Scan for the cell matching the given text and deliver its (X, Y) coordinate at center. 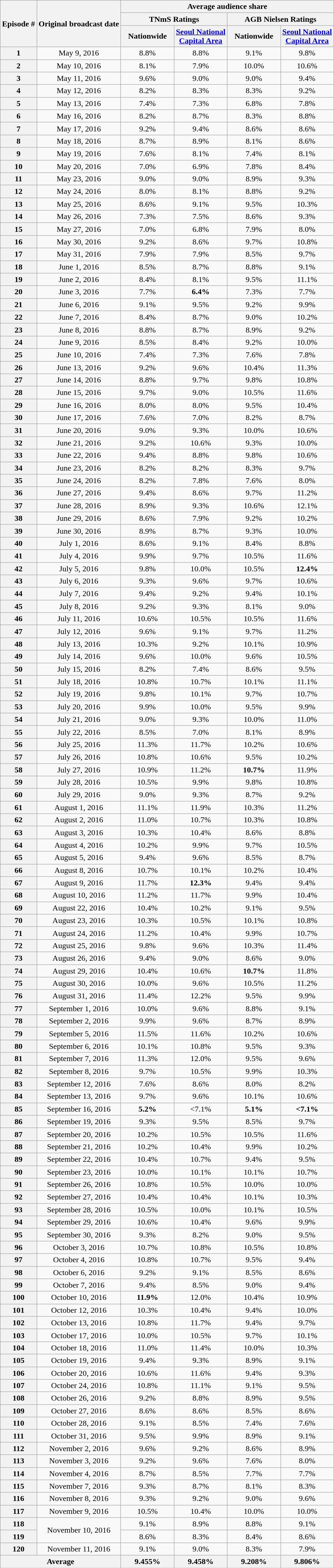
September 5, 2016 (79, 1034)
71 (19, 933)
54 (19, 719)
June 29, 2016 (79, 518)
75 (19, 983)
November 9, 2016 (79, 1511)
September 28, 2016 (79, 1210)
November 11, 2016 (79, 1549)
June 1, 2016 (79, 267)
November 8, 2016 (79, 1499)
July 14, 2016 (79, 657)
7.5% (201, 217)
115 (19, 1486)
88 (19, 1147)
October 13, 2016 (79, 1323)
41 (19, 556)
August 10, 2016 (79, 895)
26 (19, 368)
June 20, 2016 (79, 430)
34 (19, 468)
59 (19, 782)
August 3, 2016 (79, 833)
June 28, 2016 (79, 506)
47 (19, 631)
September 27, 2016 (79, 1197)
October 7, 2016 (79, 1285)
TNmS Ratings (174, 19)
50 (19, 669)
97 (19, 1260)
11.8% (307, 971)
September 16, 2016 (79, 1109)
30 (19, 418)
33 (19, 455)
May 20, 2016 (79, 166)
78 (19, 1021)
95 (19, 1235)
11.5% (147, 1034)
June 9, 2016 (79, 342)
May 25, 2016 (79, 204)
August 22, 2016 (79, 908)
37 (19, 506)
November 10, 2016 (79, 1530)
June 22, 2016 (79, 455)
10 (19, 166)
June 7, 2016 (79, 317)
September 13, 2016 (79, 1096)
9 (19, 154)
3 (19, 78)
12.2% (201, 996)
24 (19, 342)
July 26, 2016 (79, 757)
82 (19, 1071)
39 (19, 531)
17 (19, 254)
117 (19, 1511)
November 4, 2016 (79, 1474)
May 13, 2016 (79, 103)
August 2, 2016 (79, 820)
87 (19, 1134)
103 (19, 1335)
120 (19, 1549)
May 11, 2016 (79, 78)
9.455% (147, 1561)
May 10, 2016 (79, 66)
42 (19, 568)
119 (19, 1536)
57 (19, 757)
October 31, 2016 (79, 1436)
June 24, 2016 (79, 481)
12.3% (201, 883)
October 26, 2016 (79, 1398)
July 1, 2016 (79, 543)
November 2, 2016 (79, 1448)
92 (19, 1197)
69 (19, 908)
August 25, 2016 (79, 945)
51 (19, 682)
63 (19, 833)
October 3, 2016 (79, 1247)
49 (19, 657)
113 (19, 1461)
12 (19, 192)
72 (19, 945)
May 31, 2016 (79, 254)
5 (19, 103)
July 28, 2016 (79, 782)
12.4% (307, 568)
July 18, 2016 (79, 682)
45 (19, 606)
85 (19, 1109)
July 29, 2016 (79, 795)
104 (19, 1348)
July 7, 2016 (79, 594)
August 1, 2016 (79, 807)
99 (19, 1285)
7 (19, 128)
12.1% (307, 506)
June 2, 2016 (79, 279)
August 31, 2016 (79, 996)
48 (19, 644)
August 8, 2016 (79, 870)
14 (19, 217)
October 6, 2016 (79, 1272)
52 (19, 694)
60 (19, 795)
35 (19, 481)
118 (19, 1524)
109 (19, 1411)
October 12, 2016 (79, 1310)
October 10, 2016 (79, 1298)
June 23, 2016 (79, 468)
73 (19, 958)
June 30, 2016 (79, 531)
August 30, 2016 (79, 983)
1 (19, 53)
May 16, 2016 (79, 116)
July 27, 2016 (79, 770)
76 (19, 996)
October 24, 2016 (79, 1386)
31 (19, 430)
May 9, 2016 (79, 53)
September 19, 2016 (79, 1122)
6.4% (201, 292)
81 (19, 1059)
September 20, 2016 (79, 1134)
July 20, 2016 (79, 707)
114 (19, 1474)
Average audience share (227, 7)
5.2% (147, 1109)
July 13, 2016 (79, 644)
June 8, 2016 (79, 330)
28 (19, 393)
September 2, 2016 (79, 1021)
May 17, 2016 (79, 128)
16 (19, 242)
70 (19, 920)
110 (19, 1423)
5.1% (254, 1109)
27 (19, 380)
September 30, 2016 (79, 1235)
August 24, 2016 (79, 933)
38 (19, 518)
40 (19, 543)
July 21, 2016 (79, 719)
86 (19, 1122)
9.458% (201, 1561)
May 23, 2016 (79, 179)
July 25, 2016 (79, 744)
116 (19, 1499)
May 27, 2016 (79, 229)
65 (19, 858)
September 7, 2016 (79, 1059)
August 26, 2016 (79, 958)
91 (19, 1185)
August 23, 2016 (79, 920)
74 (19, 971)
96 (19, 1247)
18 (19, 267)
October 28, 2016 (79, 1423)
July 8, 2016 (79, 606)
108 (19, 1398)
September 6, 2016 (79, 1046)
Average (61, 1561)
44 (19, 594)
July 19, 2016 (79, 694)
June 17, 2016 (79, 418)
October 19, 2016 (79, 1360)
July 11, 2016 (79, 619)
62 (19, 820)
21 (19, 304)
October 17, 2016 (79, 1335)
20 (19, 292)
June 27, 2016 (79, 493)
July 15, 2016 (79, 669)
July 4, 2016 (79, 556)
June 14, 2016 (79, 380)
June 21, 2016 (79, 443)
August 29, 2016 (79, 971)
9.806% (307, 1561)
6 (19, 116)
May 24, 2016 (79, 192)
Original broadcast date (79, 24)
September 21, 2016 (79, 1147)
June 6, 2016 (79, 304)
32 (19, 443)
September 1, 2016 (79, 1009)
July 22, 2016 (79, 732)
84 (19, 1096)
June 16, 2016 (79, 405)
October 4, 2016 (79, 1260)
July 12, 2016 (79, 631)
67 (19, 883)
58 (19, 770)
68 (19, 895)
August 4, 2016 (79, 845)
May 26, 2016 (79, 217)
102 (19, 1323)
111 (19, 1436)
36 (19, 493)
15 (19, 229)
Episode # (19, 24)
64 (19, 845)
August 5, 2016 (79, 858)
29 (19, 405)
19 (19, 279)
July 5, 2016 (79, 568)
11 (19, 179)
112 (19, 1448)
November 3, 2016 (79, 1461)
2 (19, 66)
25 (19, 355)
79 (19, 1034)
93 (19, 1210)
October 20, 2016 (79, 1373)
September 22, 2016 (79, 1159)
October 18, 2016 (79, 1348)
61 (19, 807)
46 (19, 619)
98 (19, 1272)
4 (19, 91)
June 13, 2016 (79, 368)
94 (19, 1222)
November 7, 2016 (79, 1486)
22 (19, 317)
9.208% (254, 1561)
September 8, 2016 (79, 1071)
August 9, 2016 (79, 883)
66 (19, 870)
May 12, 2016 (79, 91)
53 (19, 707)
13 (19, 204)
September 26, 2016 (79, 1185)
July 6, 2016 (79, 581)
101 (19, 1310)
6.9% (201, 166)
77 (19, 1009)
107 (19, 1386)
23 (19, 330)
October 27, 2016 (79, 1411)
105 (19, 1360)
May 19, 2016 (79, 154)
June 10, 2016 (79, 355)
106 (19, 1373)
8 (19, 141)
September 23, 2016 (79, 1172)
90 (19, 1172)
80 (19, 1046)
September 29, 2016 (79, 1222)
89 (19, 1159)
83 (19, 1084)
June 15, 2016 (79, 393)
September 12, 2016 (79, 1084)
100 (19, 1298)
May 18, 2016 (79, 141)
56 (19, 744)
43 (19, 581)
June 3, 2016 (79, 292)
55 (19, 732)
May 30, 2016 (79, 242)
AGB Nielsen Ratings (280, 19)
